Return the [x, y] coordinate for the center point of the cell that contains the specified text.  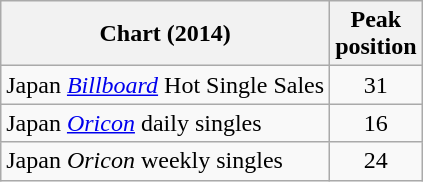
Japan Oricon daily singles [166, 123]
16 [376, 123]
31 [376, 85]
Japan Oricon weekly singles [166, 161]
24 [376, 161]
Chart (2014) [166, 34]
Peakposition [376, 34]
Japan Billboard Hot Single Sales [166, 85]
